Detect which cell encompasses the target text, then output its [X, Y] center coordinate. 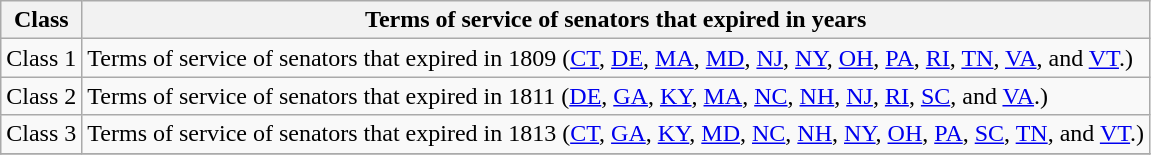
Class 2 [42, 96]
Class 3 [42, 134]
Terms of service of senators that expired in 1811 (DE, GA, KY, MA, NC, NH, NJ, RI, SC, and VA.) [616, 96]
Class [42, 20]
Class 1 [42, 58]
Terms of service of senators that expired in years [616, 20]
Terms of service of senators that expired in 1813 (CT, GA, KY, MD, NC, NH, NY, OH, PA, SC, TN, and VT.) [616, 134]
Terms of service of senators that expired in 1809 (CT, DE, MA, MD, NJ, NY, OH, PA, RI, TN, VA, and VT.) [616, 58]
